Locate the cell with the specified text and output its (X, Y) center coordinate. 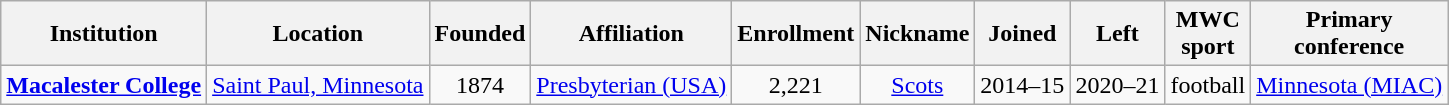
Minnesota (MIAC) (1350, 85)
Affiliation (632, 34)
Enrollment (796, 34)
Institution (104, 34)
MWCsport (1208, 34)
Founded (480, 34)
Nickname (918, 34)
football (1208, 85)
Presbyterian (USA) (632, 85)
Scots (918, 85)
Saint Paul, Minnesota (318, 85)
2014–15 (1022, 85)
Joined (1022, 34)
2020–21 (1118, 85)
1874 (480, 85)
Location (318, 34)
Macalester College (104, 85)
Primaryconference (1350, 34)
Left (1118, 34)
2,221 (796, 85)
